Return (x, y) of the center of cell containing provided text 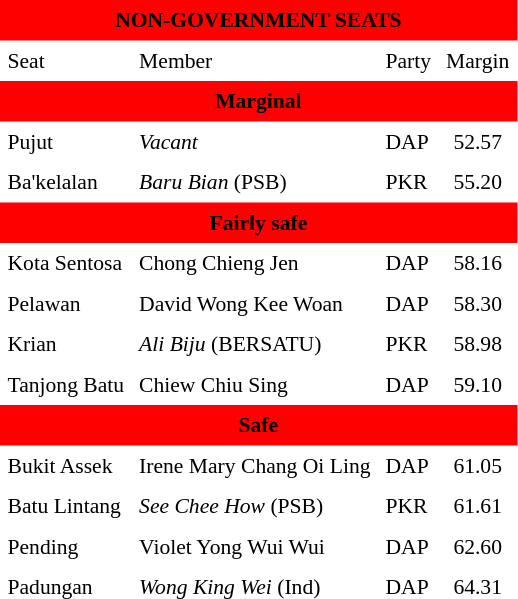
52.57 (478, 141)
Tanjong Batu (66, 384)
David Wong Kee Woan (255, 303)
58.30 (478, 303)
62.60 (478, 546)
Ali Biju (BERSATU) (255, 344)
Seat (66, 60)
Safe (258, 425)
Ba'kelalan (66, 182)
Member (255, 60)
Krian (66, 344)
Pujut (66, 141)
Violet Yong Wui Wui (255, 546)
Baru Bian (PSB) (255, 182)
Chiew Chiu Sing (255, 384)
61.05 (478, 465)
Batu Lintang (66, 506)
NON-GOVERNMENT SEATS (258, 20)
58.16 (478, 263)
58.98 (478, 344)
Marginal (258, 101)
Bukit Assek (66, 465)
Margin (478, 60)
Pending (66, 546)
55.20 (478, 182)
61.61 (478, 506)
Kota Sentosa (66, 263)
Party (408, 60)
59.10 (478, 384)
Chong Chieng Jen (255, 263)
See Chee How (PSB) (255, 506)
Fairly safe (258, 222)
Vacant (255, 141)
Irene Mary Chang Oi Ling (255, 465)
Pelawan (66, 303)
